Return (x, y) of the center of cell containing provided text 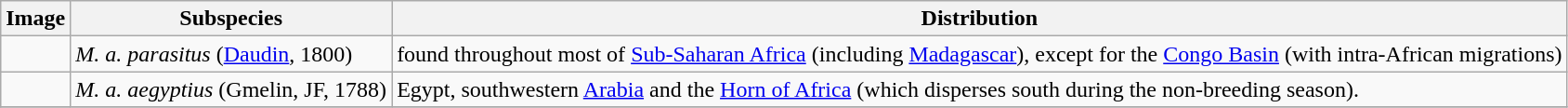
found throughout most of Sub-Saharan Africa (including Madagascar), except for the Congo Basin (with intra-African migrations) (979, 54)
Egypt, southwestern Arabia and the Horn of Africa (which disperses south during the non-breeding season). (979, 89)
M. a. aegyptius (Gmelin, JF, 1788) (231, 89)
Image (35, 19)
Distribution (979, 19)
M. a. parasitus (Daudin, 1800) (231, 54)
Subspecies (231, 19)
